Detect which cell encompasses the target text, then output its (X, Y) center coordinate. 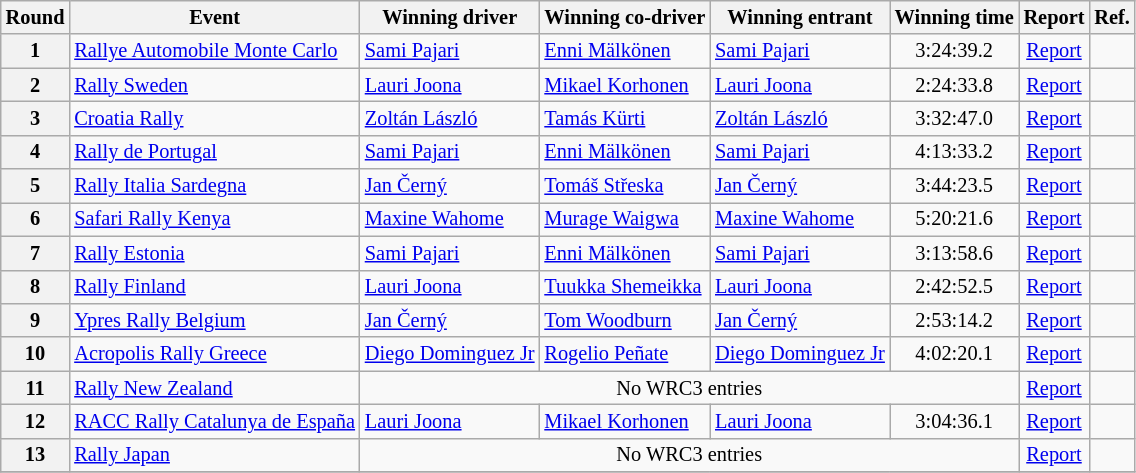
Murage Waigwa (624, 219)
8 (36, 287)
3 (36, 118)
Tamás Kürti (624, 118)
11 (36, 388)
Acropolis Rally Greece (214, 354)
Tomáš Střeska (624, 186)
Winning co-driver (624, 17)
Winning driver (450, 17)
9 (36, 320)
Rally Finland (214, 287)
3:04:36.1 (954, 421)
2:53:14.2 (954, 320)
6 (36, 219)
Rally de Portugal (214, 152)
RACC Rally Catalunya de España (214, 421)
1 (36, 51)
Winning entrant (800, 17)
Event (214, 17)
2:24:33.8 (954, 85)
Ref. (1112, 17)
Ypres Rally Belgium (214, 320)
Round (36, 17)
2:42:52.5 (954, 287)
3:32:47.0 (954, 118)
5:20:21.6 (954, 219)
5 (36, 186)
7 (36, 253)
12 (36, 421)
Rally Estonia (214, 253)
Safari Rally Kenya (214, 219)
Croatia Rally (214, 118)
3:44:23.5 (954, 186)
Rally New Zealand (214, 388)
Winning time (954, 17)
4 (36, 152)
Rally Sweden (214, 85)
4:13:33.2 (954, 152)
Tom Woodburn (624, 320)
Rally Italia Sardegna (214, 186)
Rogelio Peñate (624, 354)
Rally Japan (214, 455)
3:24:39.2 (954, 51)
2 (36, 85)
3:13:58.6 (954, 253)
Rallye Automobile Monte Carlo (214, 51)
4:02:20.1 (954, 354)
Tuukka Shemeikka (624, 287)
13 (36, 455)
10 (36, 354)
